Find where the given text appears and provide that cell's center as (x, y) coordinate. 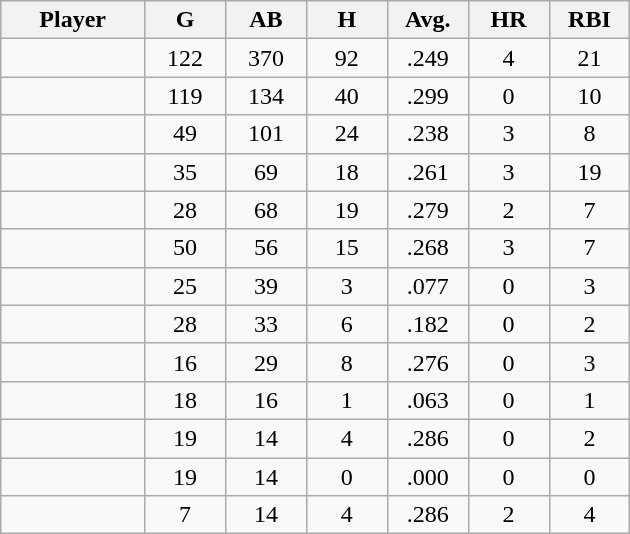
Player (73, 20)
68 (266, 210)
35 (186, 172)
.000 (428, 477)
69 (266, 172)
.249 (428, 58)
.279 (428, 210)
40 (346, 96)
39 (266, 286)
15 (346, 248)
122 (186, 58)
50 (186, 248)
H (346, 20)
101 (266, 134)
134 (266, 96)
21 (590, 58)
33 (266, 324)
119 (186, 96)
92 (346, 58)
6 (346, 324)
Avg. (428, 20)
RBI (590, 20)
G (186, 20)
49 (186, 134)
.276 (428, 362)
.238 (428, 134)
.299 (428, 96)
.077 (428, 286)
29 (266, 362)
.063 (428, 400)
.182 (428, 324)
.261 (428, 172)
.268 (428, 248)
24 (346, 134)
25 (186, 286)
10 (590, 96)
56 (266, 248)
HR (508, 20)
370 (266, 58)
AB (266, 20)
